Extract the [x, y] coordinate from the center of the cell holding the provided text.  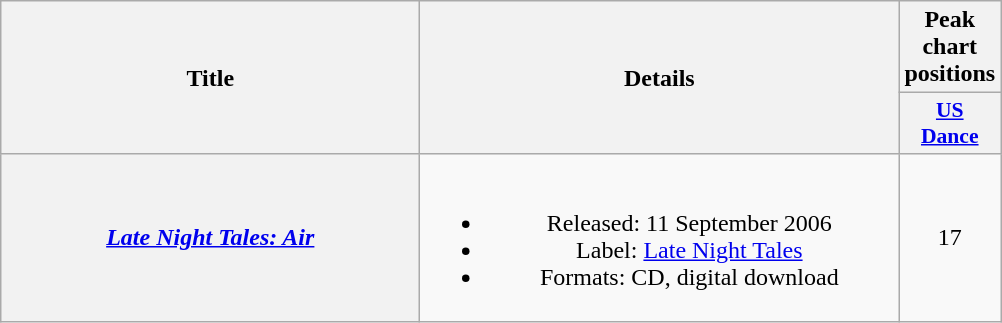
Late Night Tales: Air [210, 238]
17 [950, 238]
Released: 11 September 2006Label: Late Night TalesFormats: CD, digital download [660, 238]
Peak chart positions [950, 47]
Title [210, 78]
USDance [950, 124]
Details [660, 78]
